Search for the cell housing the specified text and yield its (x, y) center coordinate. 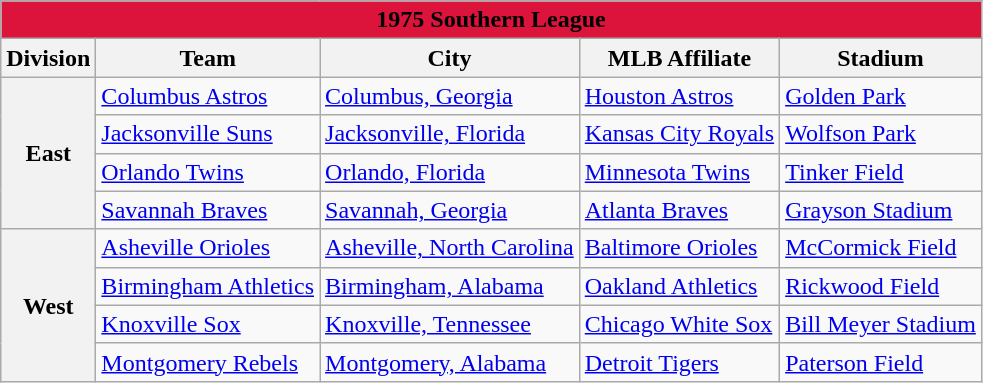
Golden Park (881, 96)
Atlanta Braves (679, 210)
East (48, 153)
Birmingham, Alabama (450, 286)
Columbus, Georgia (450, 96)
Kansas City Royals (679, 134)
Asheville, North Carolina (450, 248)
Savannah Braves (208, 210)
Birmingham Athletics (208, 286)
City (450, 58)
Montgomery, Alabama (450, 362)
McCormick Field (881, 248)
Columbus Astros (208, 96)
Division (48, 58)
Detroit Tigers (679, 362)
Oakland Athletics (679, 286)
Jacksonville Suns (208, 134)
Team (208, 58)
MLB Affiliate (679, 58)
Orlando, Florida (450, 172)
Montgomery Rebels (208, 362)
Tinker Field (881, 172)
Knoxville Sox (208, 324)
Grayson Stadium (881, 210)
Bill Meyer Stadium (881, 324)
1975 Southern League (492, 20)
Minnesota Twins (679, 172)
Knoxville, Tennessee (450, 324)
Stadium (881, 58)
Orlando Twins (208, 172)
Chicago White Sox (679, 324)
Jacksonville, Florida (450, 134)
Houston Astros (679, 96)
West (48, 305)
Rickwood Field (881, 286)
Asheville Orioles (208, 248)
Wolfson Park (881, 134)
Paterson Field (881, 362)
Baltimore Orioles (679, 248)
Savannah, Georgia (450, 210)
